Find where the given text appears and provide that cell's center as [x, y] coordinate. 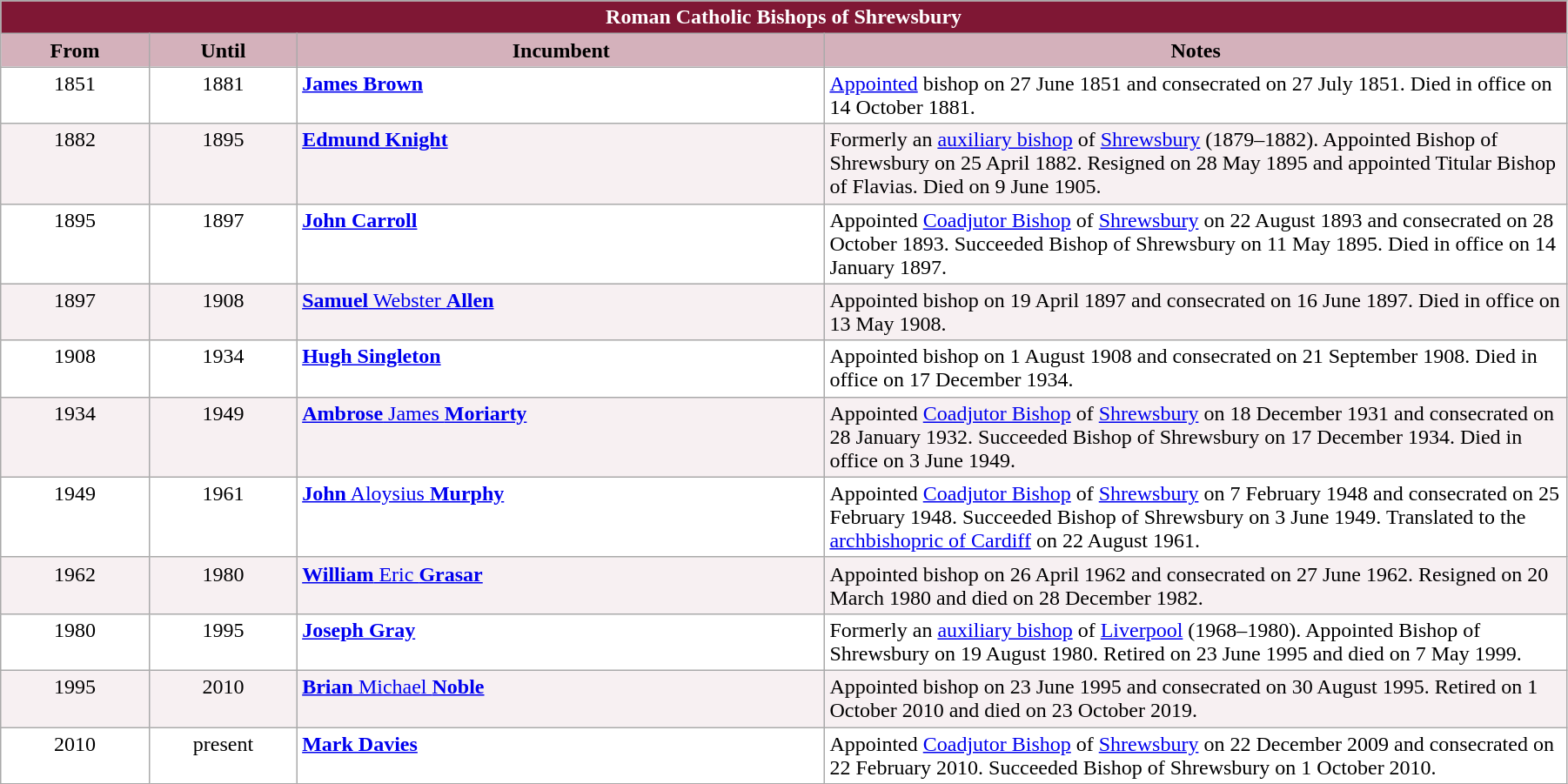
Incumbent [561, 50]
Appointed bishop on 26 April 1962 and consecrated on 27 June 1962. Resigned on 20 March 1980 and died on 28 December 1982. [1196, 585]
Appointed Coadjutor Bishop of Shrewsbury on 22 December 2009 and consecrated on 22 February 2010. Succeeded Bishop of Shrewsbury on 1 October 2010. [1196, 755]
Mark Davies [561, 755]
1882 [75, 164]
Appointed bishop on 1 August 1908 and consecrated on 21 September 1908. Died in office on 17 December 1934. [1196, 369]
Notes [1196, 50]
Ambrose James Moriarty [561, 437]
Brian Michael Noble [561, 698]
present [223, 755]
John Carroll [561, 244]
1962 [75, 585]
1881 [223, 96]
Appointed bishop on 19 April 1897 and consecrated on 16 June 1897. Died in office on 13 May 1908. [1196, 312]
Roman Catholic Bishops of Shrewsbury [784, 17]
Until [223, 50]
Appointed bishop on 27 June 1851 and consecrated on 27 July 1851. Died in office on 14 October 1881. [1196, 96]
Appointed bishop on 23 June 1995 and consecrated on 30 August 1995. Retired on 1 October 2010 and died on 23 October 2019. [1196, 698]
From [75, 50]
John Aloysius Murphy [561, 517]
Edmund Knight [561, 164]
Samuel Webster Allen [561, 312]
William Eric Grasar [561, 585]
1851 [75, 96]
Joseph Gray [561, 642]
1961 [223, 517]
Hugh Singleton [561, 369]
James Brown [561, 96]
